For the text-containing cell, return its midpoint in (X, Y) coordinate format. 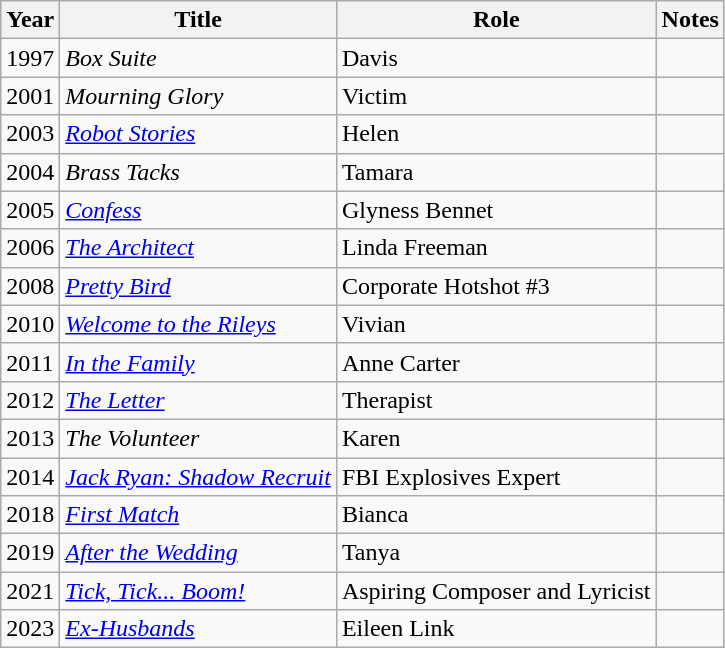
Glyness Bennet (496, 210)
Welcome to the Rileys (198, 324)
2008 (30, 286)
Notes (690, 20)
Year (30, 20)
Robot Stories (198, 134)
Tamara (496, 172)
FBI Explosives Expert (496, 477)
Bianca (496, 515)
Corporate Hotshot #3 (496, 286)
Aspiring Composer and Lyricist (496, 591)
2010 (30, 324)
First Match (198, 515)
2013 (30, 438)
1997 (30, 58)
2019 (30, 553)
Confess (198, 210)
Brass Tacks (198, 172)
In the Family (198, 362)
2006 (30, 248)
Pretty Bird (198, 286)
2018 (30, 515)
After the Wedding (198, 553)
Karen (496, 438)
Ex-Husbands (198, 629)
The Volunteer (198, 438)
Anne Carter (496, 362)
2012 (30, 400)
Therapist (496, 400)
2023 (30, 629)
Role (496, 20)
2021 (30, 591)
2004 (30, 172)
Tick, Tick... Boom! (198, 591)
Jack Ryan: Shadow Recruit (198, 477)
Eileen Link (496, 629)
Davis (496, 58)
Tanya (496, 553)
Vivian (496, 324)
2005 (30, 210)
Helen (496, 134)
Linda Freeman (496, 248)
Box Suite (198, 58)
2003 (30, 134)
The Architect (198, 248)
2011 (30, 362)
Mourning Glory (198, 96)
2014 (30, 477)
2001 (30, 96)
Title (198, 20)
The Letter (198, 400)
Victim (496, 96)
